Pinpoint the cell where the given text exists, returning its (X, Y) midpoint coordinate. 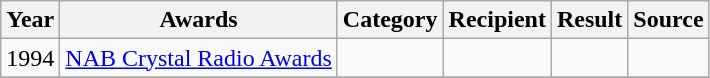
NAB Crystal Radio Awards (199, 58)
1994 (30, 58)
Result (589, 20)
Source (668, 20)
Recipient (497, 20)
Awards (199, 20)
Category (390, 20)
Year (30, 20)
